Search for the cell housing the specified text and yield its (X, Y) center coordinate. 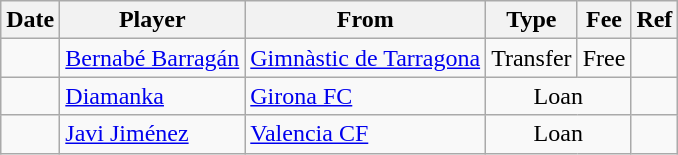
Date (30, 20)
Javi Jiménez (152, 134)
Ref (654, 20)
Transfer (532, 58)
Valencia CF (366, 134)
Player (152, 20)
From (366, 20)
Girona FC (366, 96)
Free (604, 58)
Bernabé Barragán (152, 58)
Diamanka (152, 96)
Type (532, 20)
Gimnàstic de Tarragona (366, 58)
Fee (604, 20)
